From the cell containing the given text, extract its center point as (x, y) coordinate. 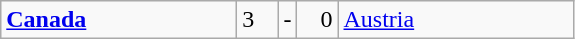
Canada (119, 20)
0 (318, 20)
Austria (456, 20)
- (288, 20)
3 (258, 20)
